Determine the [X, Y] coordinate at the center of the cell enclosing the given text.  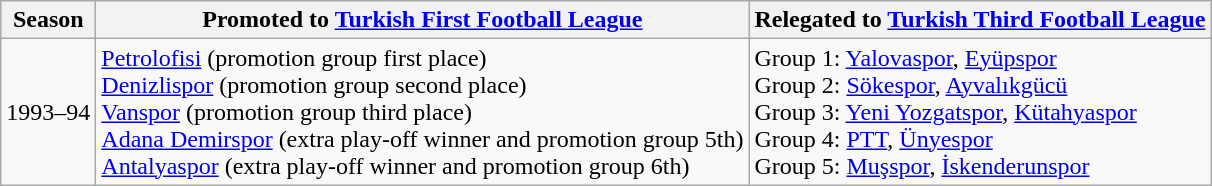
Season [48, 20]
1993–94 [48, 112]
Relegated to Turkish Third Football League [980, 20]
Promoted to Turkish First Football League [422, 20]
